For the text-containing cell, return its midpoint in (X, Y) coordinate format. 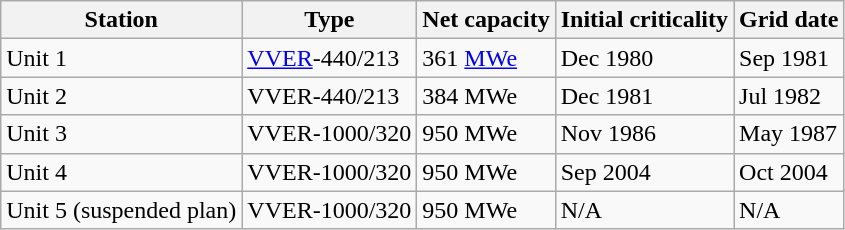
Sep 1981 (789, 58)
May 1987 (789, 134)
Initial criticality (644, 20)
Dec 1980 (644, 58)
Unit 3 (122, 134)
361 MWe (486, 58)
Net capacity (486, 20)
Station (122, 20)
384 MWe (486, 96)
Jul 1982 (789, 96)
Type (330, 20)
Sep 2004 (644, 172)
Oct 2004 (789, 172)
Nov 1986 (644, 134)
Unit 1 (122, 58)
Unit 2 (122, 96)
Unit 5 (suspended plan) (122, 210)
Grid date (789, 20)
Dec 1981 (644, 96)
Unit 4 (122, 172)
